Provide the (x, y) coordinate of the cell's center where the given text is located.  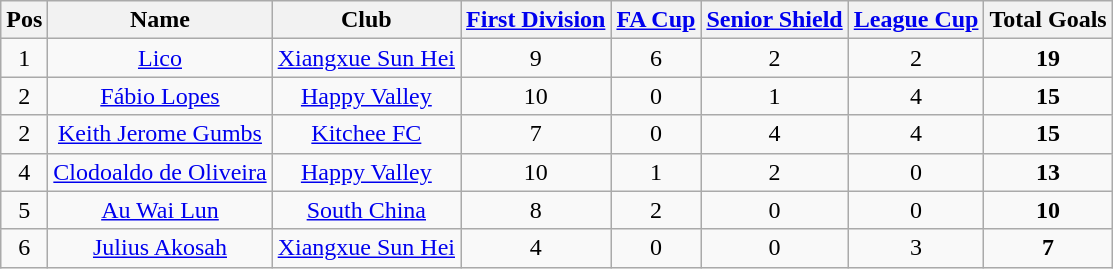
Au Wai Lun (160, 210)
Name (160, 20)
Total Goals (1048, 20)
Pos (24, 20)
Lico (160, 58)
8 (536, 210)
13 (1048, 172)
19 (1048, 58)
Julius Akosah (160, 248)
3 (916, 248)
First Division (536, 20)
5 (24, 210)
Kitchee FC (366, 134)
Senior Shield (774, 20)
Clodoaldo de Oliveira (160, 172)
Club (366, 20)
League Cup (916, 20)
South China (366, 210)
Fábio Lopes (160, 96)
FA Cup (656, 20)
9 (536, 58)
Keith Jerome Gumbs (160, 134)
